Detect which cell encompasses the target text, then output its (x, y) center coordinate. 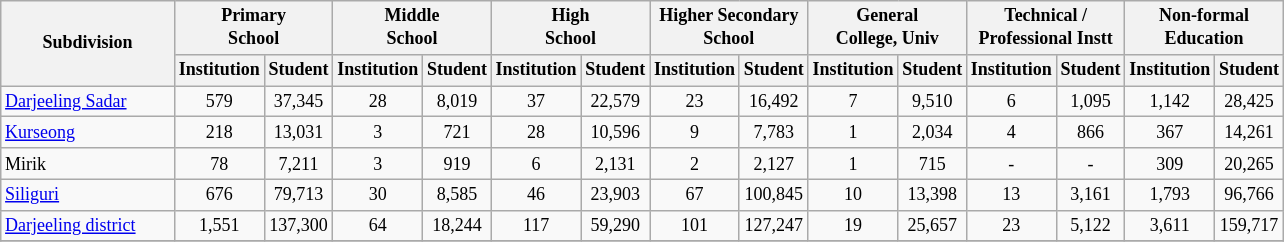
218 (219, 132)
13,398 (932, 194)
79,713 (298, 194)
22,579 (616, 102)
676 (219, 194)
64 (378, 226)
919 (458, 164)
13 (1011, 194)
37 (536, 102)
25,657 (932, 226)
2 (695, 164)
866 (1090, 132)
Siliguri (88, 194)
14,261 (1250, 132)
101 (695, 226)
7,783 (774, 132)
2,131 (616, 164)
3,161 (1090, 194)
20,265 (1250, 164)
Darjeeling Sadar (88, 102)
13,031 (298, 132)
2,034 (932, 132)
18,244 (458, 226)
9,510 (932, 102)
1,142 (1170, 102)
23,903 (616, 194)
367 (1170, 132)
96,766 (1250, 194)
721 (458, 132)
10,596 (616, 132)
Technical /Professional Instt (1045, 28)
7,211 (298, 164)
78 (219, 164)
309 (1170, 164)
30 (378, 194)
Higher SecondarySchool (729, 28)
117 (536, 226)
Subdivision (88, 44)
159,717 (1250, 226)
67 (695, 194)
1,095 (1090, 102)
46 (536, 194)
16,492 (774, 102)
37,345 (298, 102)
2,127 (774, 164)
GeneralCollege, Univ (887, 28)
7 (853, 102)
10 (853, 194)
MiddleSchool (412, 28)
127,247 (774, 226)
59,290 (616, 226)
4 (1011, 132)
579 (219, 102)
3,611 (1170, 226)
1,793 (1170, 194)
715 (932, 164)
8,019 (458, 102)
Kurseong (88, 132)
8,585 (458, 194)
28,425 (1250, 102)
137,300 (298, 226)
HighSchool (570, 28)
100,845 (774, 194)
1,551 (219, 226)
19 (853, 226)
5,122 (1090, 226)
PrimarySchool (253, 28)
Darjeeling district (88, 226)
9 (695, 132)
Mirik (88, 164)
Non-formalEducation (1204, 28)
